Capture the cell that displays the provided text and extract its (X, Y) central coordinate. 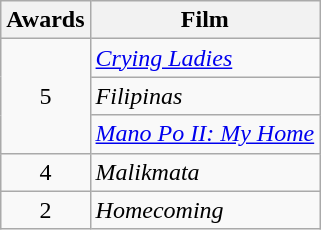
2 (46, 210)
Crying Ladies (205, 58)
Film (205, 20)
Mano Po II: My Home (205, 134)
Filipinas (205, 96)
Awards (46, 20)
4 (46, 172)
Homecoming (205, 210)
Malikmata (205, 172)
5 (46, 96)
